Scan for the cell matching the given text and deliver its (x, y) coordinate at center. 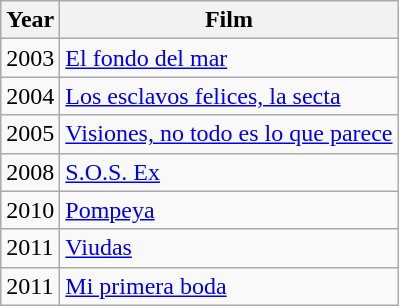
Los esclavos felices, la secta (229, 96)
2003 (30, 58)
Pompeya (229, 210)
2008 (30, 172)
Year (30, 20)
Viudas (229, 248)
Film (229, 20)
2005 (30, 134)
Visiones, no todo es lo que parece (229, 134)
S.O.S. Ex (229, 172)
2010 (30, 210)
Mi primera boda (229, 286)
2004 (30, 96)
El fondo del mar (229, 58)
